Return (X, Y) of the center of cell containing provided text 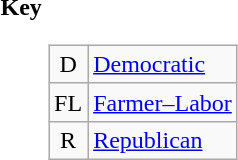
R (68, 140)
D (68, 64)
FL (68, 102)
Republican (163, 140)
Farmer–Labor (163, 102)
Democratic (163, 64)
